For the text-containing cell, return its midpoint in [x, y] coordinate format. 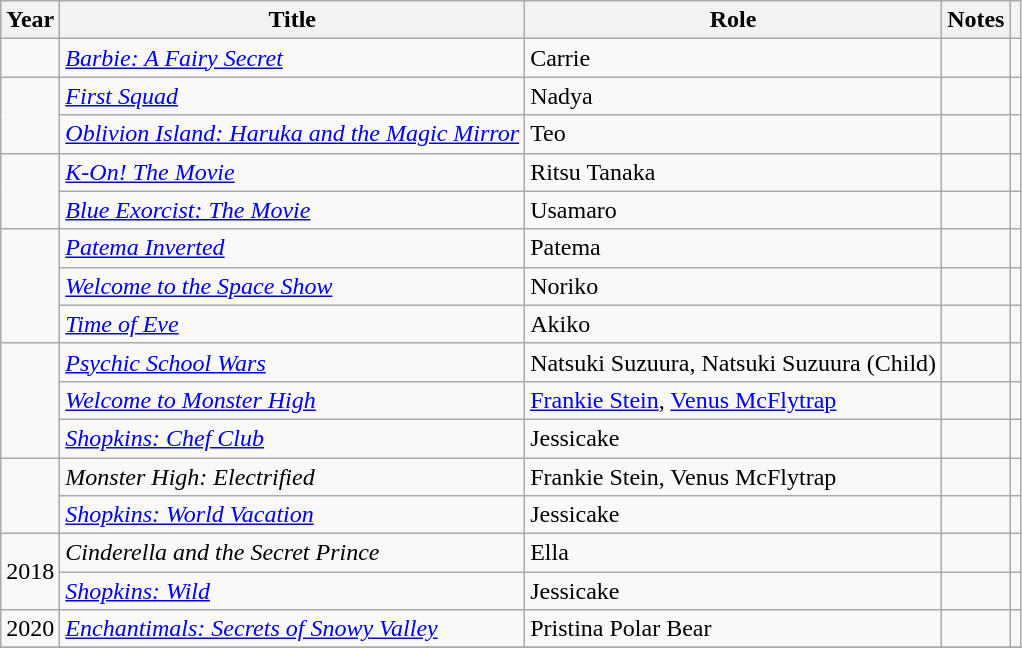
Shopkins: Chef Club [292, 438]
Role [734, 20]
2018 [30, 572]
K-On! The Movie [292, 172]
Teo [734, 134]
Akiko [734, 324]
2020 [30, 629]
Shopkins: World Vacation [292, 515]
Welcome to Monster High [292, 400]
Patema Inverted [292, 248]
Year [30, 20]
Title [292, 20]
Natsuki Suzuura, Natsuki Suzuura (Child) [734, 362]
Cinderella and the Secret Prince [292, 553]
Ella [734, 553]
Pristina Polar Bear [734, 629]
Monster High: Electrified [292, 477]
Patema [734, 248]
Barbie: A Fairy Secret [292, 58]
Enchantimals: Secrets of Snowy Valley [292, 629]
Noriko [734, 286]
Usamaro [734, 210]
Blue Exorcist: The Movie [292, 210]
Psychic School Wars [292, 362]
Time of Eve [292, 324]
First Squad [292, 96]
Nadya [734, 96]
Notes [976, 20]
Shopkins: Wild [292, 591]
Welcome to the Space Show [292, 286]
Ritsu Tanaka [734, 172]
Oblivion Island: Haruka and the Magic Mirror [292, 134]
Carrie [734, 58]
